Provide the [X, Y] coordinate of the cell's center where the given text is located.  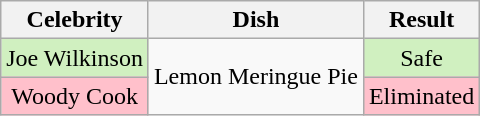
Woody Cook [75, 96]
Eliminated [421, 96]
Celebrity [75, 20]
Lemon Meringue Pie [256, 77]
Joe Wilkinson [75, 58]
Dish [256, 20]
Safe [421, 58]
Result [421, 20]
